Capture the cell that displays the provided text and extract its [X, Y] central coordinate. 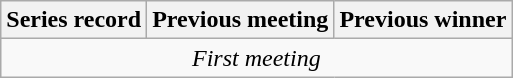
Previous winner [423, 20]
Previous meeting [240, 20]
First meeting [256, 58]
Series record [74, 20]
